For the text-containing cell, return its midpoint in [x, y] coordinate format. 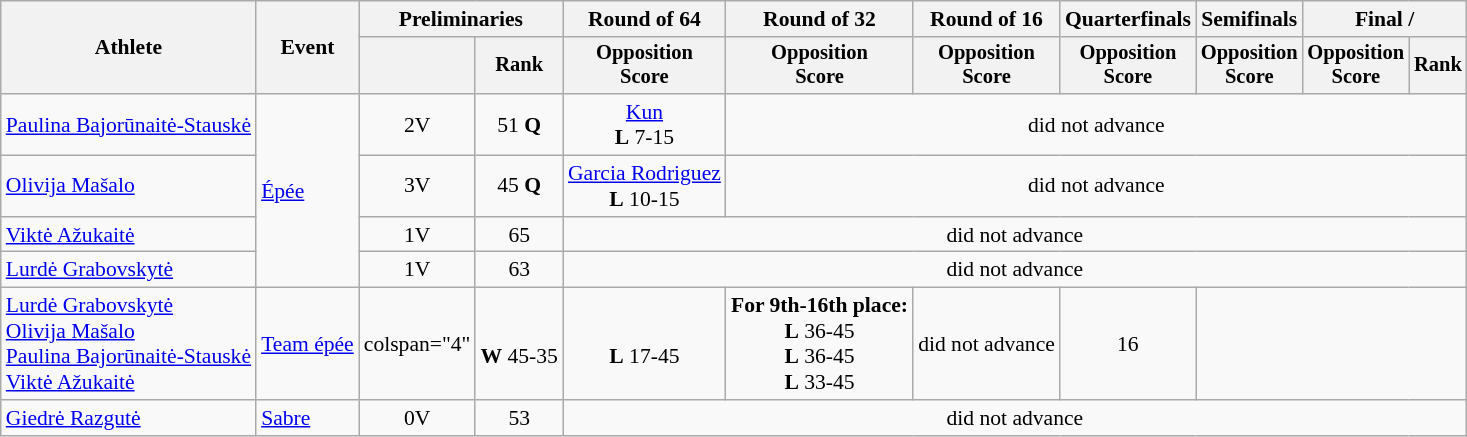
Viktė Ažukaitė [128, 235]
L 17-45 [644, 344]
2V [418, 124]
Giedrė Razgutė [128, 418]
Round of 64 [644, 19]
16 [1128, 344]
Paulina Bajorūnaitė-Stauskė [128, 124]
W 45-35 [518, 344]
Sabre [308, 418]
Final / [1384, 19]
0V [418, 418]
Preliminaries [461, 19]
Épée [308, 191]
63 [518, 270]
51 Q [518, 124]
Kun L 7-15 [644, 124]
Lurdė Grabovskytė [128, 270]
65 [518, 235]
Athlete [128, 48]
Olivija Mašalo [128, 186]
Round of 16 [986, 19]
Team épée [308, 344]
Event [308, 48]
For 9th-16th place: L 36-45 L 36-45 L 33-45 [820, 344]
colspan="4" [418, 344]
Lurdė GrabovskytėOlivija MašaloPaulina Bajorūnaitė-StauskėViktė Ažukaitė [128, 344]
53 [518, 418]
Round of 32 [820, 19]
Quarterfinals [1128, 19]
45 Q [518, 186]
Semifinals [1250, 19]
Garcia Rodriguez L 10-15 [644, 186]
3V [418, 186]
